Extract the (X, Y) coordinate from the center of the cell holding the provided text.  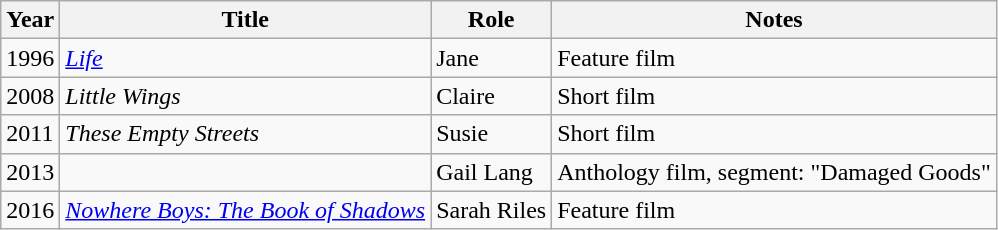
2011 (30, 134)
Year (30, 20)
Claire (492, 96)
2008 (30, 96)
Life (246, 58)
Gail Lang (492, 172)
Notes (774, 20)
2013 (30, 172)
Anthology film, segment: "Damaged Goods" (774, 172)
Nowhere Boys: The Book of Shadows (246, 210)
Little Wings (246, 96)
1996 (30, 58)
Role (492, 20)
Title (246, 20)
Susie (492, 134)
Jane (492, 58)
These Empty Streets (246, 134)
Sarah Riles (492, 210)
2016 (30, 210)
